Identify which cell holds the provided text, then report its [X, Y] central coordinate. 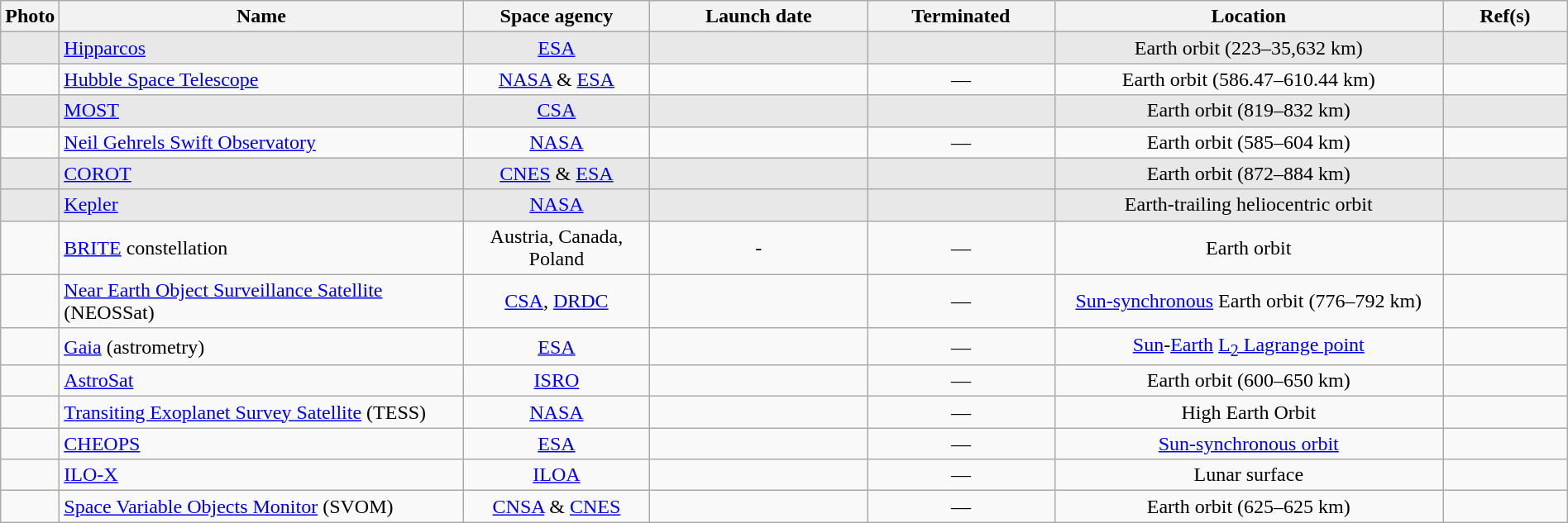
Launch date [759, 17]
AstroSat [261, 381]
Earth-trailing heliocentric orbit [1249, 205]
Photo [30, 17]
Earth orbit (819–832 km) [1249, 111]
ILOA [557, 475]
Near Earth Object Surveillance Satellite (NEOSSat) [261, 301]
NASA & ESA [557, 79]
Earth orbit (586.47–610.44 km) [1249, 79]
Space Variable Objects Monitor (SVOM) [261, 506]
Austria, Canada, Poland [557, 248]
- [759, 248]
Earth orbit [1249, 248]
Lunar surface [1249, 475]
Sun-synchronous Earth orbit (776–792 km) [1249, 301]
BRITE constellation [261, 248]
CSA [557, 111]
Earth orbit (625–625 km) [1249, 506]
ILO-X [261, 475]
ISRO [557, 381]
Gaia (astrometry) [261, 346]
CNSA & CNES [557, 506]
Name [261, 17]
High Earth Orbit [1249, 412]
Sun-Earth L2 Lagrange point [1249, 346]
Earth orbit (223–35,632 km) [1249, 48]
Earth orbit (600–650 km) [1249, 381]
Terminated [961, 17]
Space agency [557, 17]
CHEOPS [261, 444]
Location [1249, 17]
CSA, DRDC [557, 301]
Sun-synchronous orbit [1249, 444]
Neil Gehrels Swift Observatory [261, 142]
COROT [261, 174]
Hipparcos [261, 48]
Kepler [261, 205]
Earth orbit (585–604 km) [1249, 142]
Hubble Space Telescope [261, 79]
Ref(s) [1505, 17]
MOST [261, 111]
Transiting Exoplanet Survey Satellite (TESS) [261, 412]
Earth orbit (872–884 km) [1249, 174]
CNES & ESA [557, 174]
